Pinpoint the cell where the given text exists, returning its [x, y] midpoint coordinate. 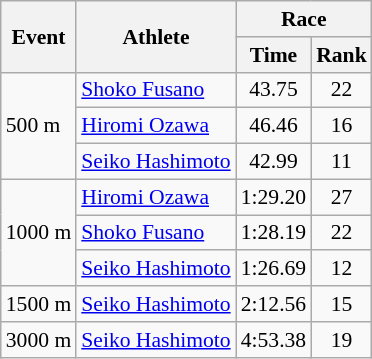
4:53.38 [274, 340]
1500 m [38, 304]
27 [342, 197]
11 [342, 162]
Rank [342, 55]
3000 m [38, 340]
Time [274, 55]
1:26.69 [274, 269]
Athlete [156, 36]
42.99 [274, 162]
19 [342, 340]
15 [342, 304]
43.75 [274, 90]
1000 m [38, 232]
Race [304, 19]
Event [38, 36]
1:29.20 [274, 197]
46.46 [274, 126]
500 m [38, 126]
16 [342, 126]
12 [342, 269]
2:12.56 [274, 304]
1:28.19 [274, 233]
